Find where the given text appears and provide that cell's center as (x, y) coordinate. 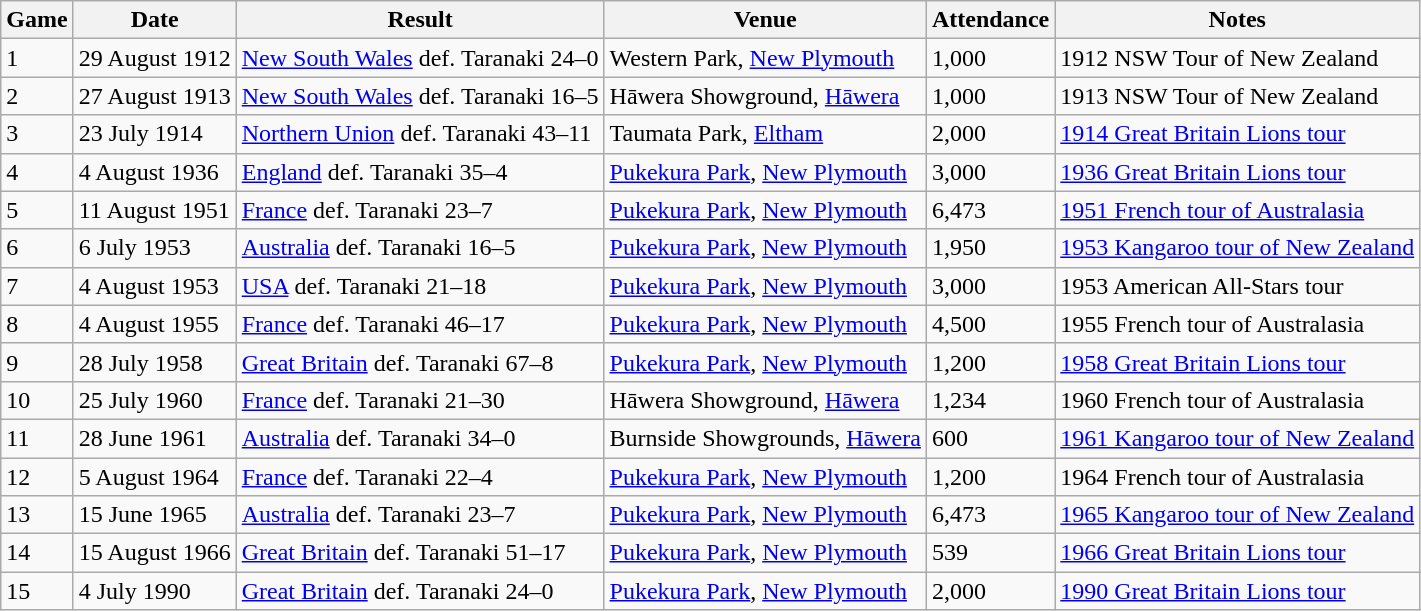
1955 French tour of Australasia (1238, 324)
1914 Great Britain Lions tour (1238, 134)
1965 Kangaroo tour of New Zealand (1238, 515)
Northern Union def. Taranaki 43–11 (420, 134)
1 (37, 58)
1936 Great Britain Lions tour (1238, 172)
USA def. Taranaki 21–18 (420, 286)
4 August 1936 (154, 172)
5 August 1964 (154, 477)
6 July 1953 (154, 248)
9 (37, 362)
28 July 1958 (154, 362)
25 July 1960 (154, 400)
2 (37, 96)
1990 Great Britain Lions tour (1238, 591)
New South Wales def. Taranaki 16–5 (420, 96)
539 (990, 553)
15 June 1965 (154, 515)
1951 French tour of Australasia (1238, 210)
14 (37, 553)
7 (37, 286)
600 (990, 438)
15 (37, 591)
Australia def. Taranaki 34–0 (420, 438)
28 June 1961 (154, 438)
1,234 (990, 400)
15 August 1966 (154, 553)
Western Park, New Plymouth (765, 58)
Result (420, 20)
Venue (765, 20)
France def. Taranaki 22–4 (420, 477)
Australia def. Taranaki 23–7 (420, 515)
1913 NSW Tour of New Zealand (1238, 96)
3 (37, 134)
13 (37, 515)
1961 Kangaroo tour of New Zealand (1238, 438)
France def. Taranaki 23–7 (420, 210)
1953 American All-Stars tour (1238, 286)
4 August 1955 (154, 324)
Attendance (990, 20)
Game (37, 20)
Great Britain def. Taranaki 51–17 (420, 553)
11 August 1951 (154, 210)
France def. Taranaki 21–30 (420, 400)
England def. Taranaki 35–4 (420, 172)
5 (37, 210)
1953 Kangaroo tour of New Zealand (1238, 248)
1964 French tour of Australasia (1238, 477)
New South Wales def. Taranaki 24–0 (420, 58)
6 (37, 248)
Australia def. Taranaki 16–5 (420, 248)
4 (37, 172)
23 July 1914 (154, 134)
4 July 1990 (154, 591)
1,950 (990, 248)
1966 Great Britain Lions tour (1238, 553)
Burnside Showgrounds, Hāwera (765, 438)
Great Britain def. Taranaki 24–0 (420, 591)
4 August 1953 (154, 286)
11 (37, 438)
Date (154, 20)
1958 Great Britain Lions tour (1238, 362)
8 (37, 324)
France def. Taranaki 46–17 (420, 324)
Taumata Park, Eltham (765, 134)
12 (37, 477)
4,500 (990, 324)
1960 French tour of Australasia (1238, 400)
1912 NSW Tour of New Zealand (1238, 58)
29 August 1912 (154, 58)
27 August 1913 (154, 96)
10 (37, 400)
Great Britain def. Taranaki 67–8 (420, 362)
Notes (1238, 20)
